From the cell containing the given text, extract its center point as [x, y] coordinate. 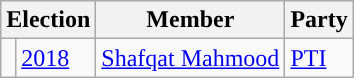
2018 [56, 58]
Member [190, 20]
Party [319, 20]
PTI [319, 58]
Election [48, 20]
Shafqat Mahmood [190, 58]
